Detect which cell encompasses the target text, then output its [x, y] center coordinate. 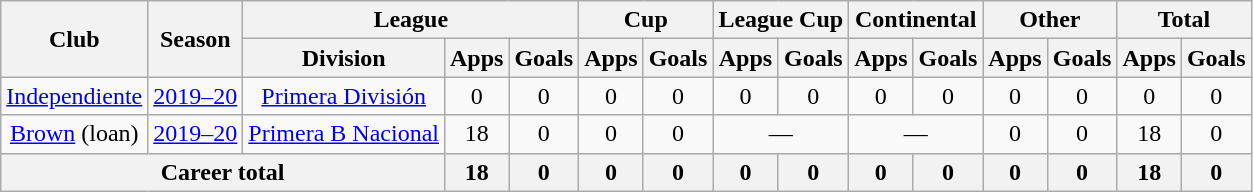
Cup [646, 20]
Primera División [344, 96]
Primera B Nacional [344, 134]
League Cup [781, 20]
Other [1050, 20]
Total [1184, 20]
Division [344, 58]
League [411, 20]
Brown (loan) [74, 134]
Season [196, 39]
Club [74, 39]
Career total [223, 172]
Continental [916, 20]
Independiente [74, 96]
